Search for the cell housing the specified text and yield its [x, y] center coordinate. 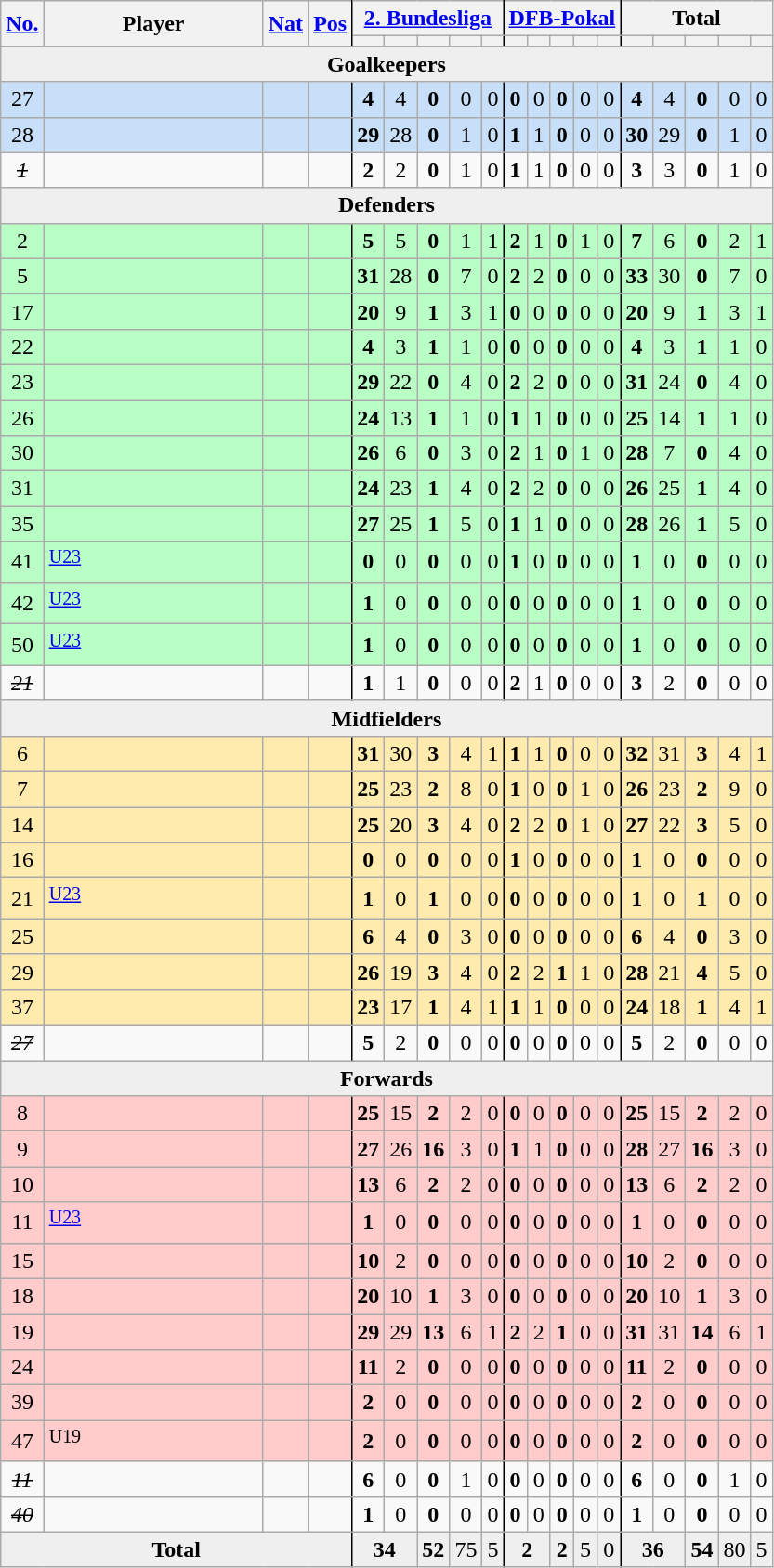
Player [153, 24]
No. [22, 24]
41 [22, 563]
36 [653, 1549]
50 [22, 645]
47 [22, 1442]
Pos [331, 24]
52 [433, 1549]
75 [466, 1549]
34 [385, 1549]
Forwards [387, 1078]
54 [702, 1549]
U19 [153, 1442]
39 [22, 1403]
35 [22, 524]
Goalkeepers [387, 64]
33 [637, 276]
2. Bundesliga [427, 19]
42 [22, 604]
37 [22, 1007]
Midfielders [387, 718]
32 [637, 754]
Defenders [387, 205]
80 [734, 1549]
DFB-Pokal [562, 19]
40 [22, 1514]
Nat [285, 24]
